Find where the given text appears and provide that cell's center as [X, Y] coordinate. 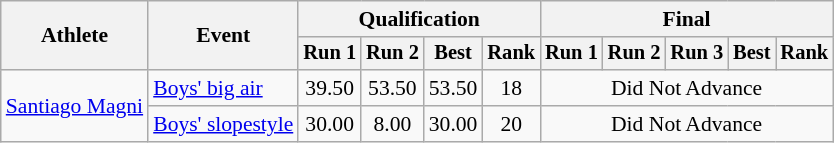
Athlete [74, 36]
20 [511, 124]
Final [686, 19]
18 [511, 88]
Boys' big air [223, 88]
Qualification [419, 19]
Santiago Magni [74, 106]
8.00 [392, 124]
Boys' slopestyle [223, 124]
39.50 [330, 88]
Run 3 [696, 54]
Event [223, 36]
